Extract the [X, Y] coordinate from the center of the cell holding the provided text.  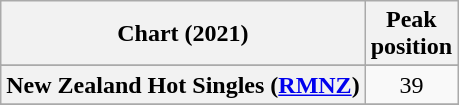
Peakposition [411, 34]
New Zealand Hot Singles (RMNZ) [183, 85]
39 [411, 85]
Chart (2021) [183, 34]
